Output the (x, y) coordinate of the center of the cell containing the given text.  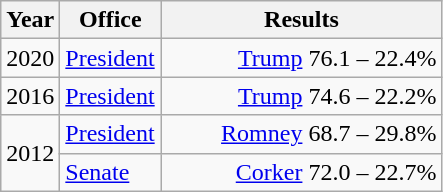
2012 (30, 153)
2016 (30, 96)
Year (30, 20)
Trump 74.6 – 22.2% (302, 96)
Corker 72.0 – 22.7% (302, 172)
Trump 76.1 – 22.4% (302, 58)
Results (302, 20)
Senate (110, 172)
Romney 68.7 – 29.8% (302, 134)
Office (110, 20)
2020 (30, 58)
